Provide the [X, Y] coordinate of the cell's center where the given text is located.  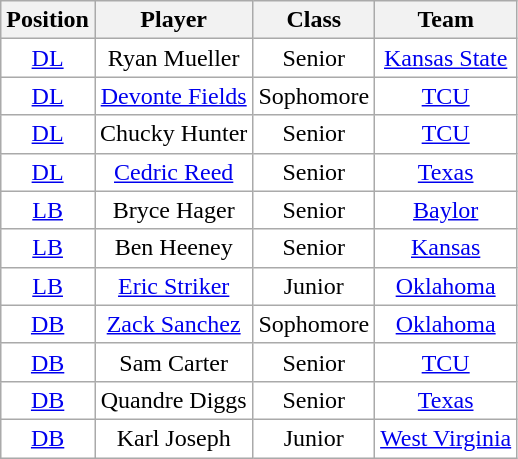
Devonte Fields [173, 96]
Quandre Diggs [173, 400]
Sam Carter [173, 362]
Chucky Hunter [173, 134]
Team [446, 20]
Position [48, 20]
Kansas State [446, 58]
Karl Joseph [173, 438]
Bryce Hager [173, 210]
Player [173, 20]
Zack Sanchez [173, 324]
Baylor [446, 210]
Ryan Mueller [173, 58]
Eric Striker [173, 286]
Ben Heeney [173, 248]
West Virginia [446, 438]
Kansas [446, 248]
Class [314, 20]
Cedric Reed [173, 172]
